Pinpoint the cell where the given text exists, returning its [X, Y] midpoint coordinate. 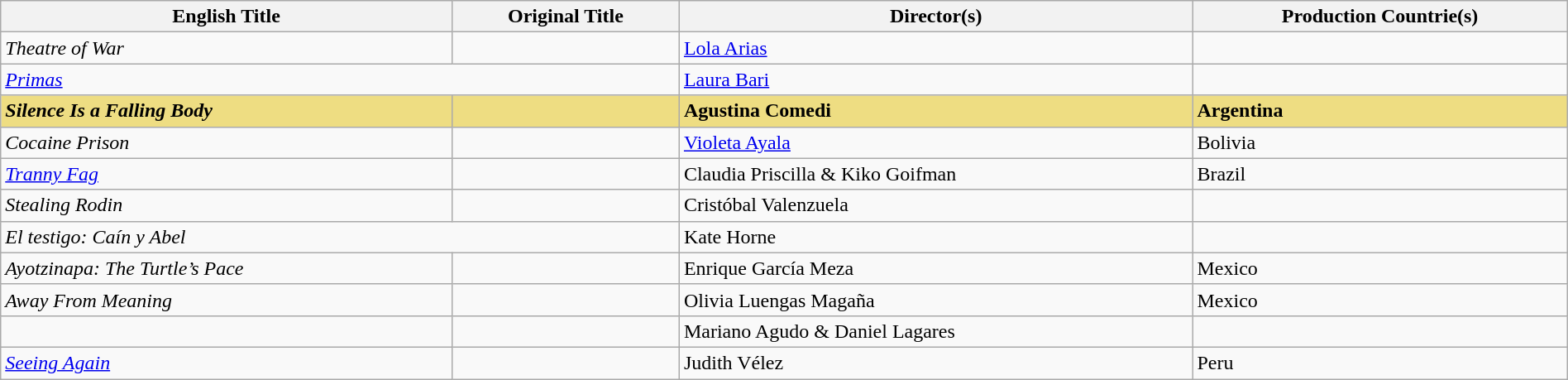
Original Title [566, 17]
Kate Horne [936, 237]
Silence Is a Falling Body [227, 111]
Agustina Comedi [936, 111]
Director(s) [936, 17]
Production Countrie(s) [1379, 17]
Tranny Fag [227, 174]
Theatre of War [227, 48]
Bolivia [1379, 142]
Lola Arias [936, 48]
El testigo: Caín y Abel [341, 237]
Seeing Again [227, 363]
Enrique García Meza [936, 268]
Violeta Ayala [936, 142]
Away From Meaning [227, 300]
Laura Bari [936, 79]
Olivia Luengas Magaña [936, 300]
Claudia Priscilla & Kiko Goifman [936, 174]
Argentina [1379, 111]
Mariano Agudo & Daniel Lagares [936, 331]
Stealing Rodin [227, 205]
Ayotzinapa: The Turtle’s Pace [227, 268]
Primas [341, 79]
Peru [1379, 363]
Judith Vélez [936, 363]
Cristóbal Valenzuela [936, 205]
Cocaine Prison [227, 142]
Brazil [1379, 174]
English Title [227, 17]
